Pinpoint the cell where the given text exists, returning its [x, y] midpoint coordinate. 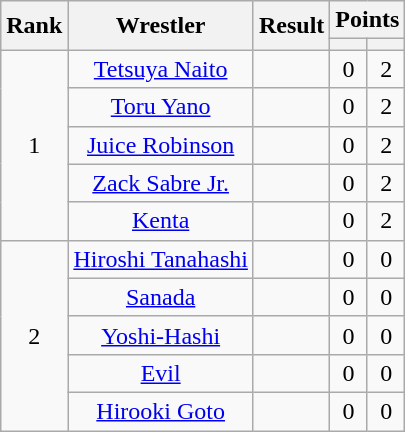
Tetsuya Naito [161, 69]
Rank [34, 26]
1 [34, 145]
Juice Robinson [161, 145]
Kenta [161, 221]
Points [368, 20]
Evil [161, 373]
Hiroshi Tanahashi [161, 259]
Wrestler [161, 26]
Toru Yano [161, 107]
Sanada [161, 297]
Hirooki Goto [161, 411]
Result [291, 26]
Zack Sabre Jr. [161, 183]
Yoshi-Hashi [161, 335]
